Detect which cell encompasses the target text, then output its (x, y) center coordinate. 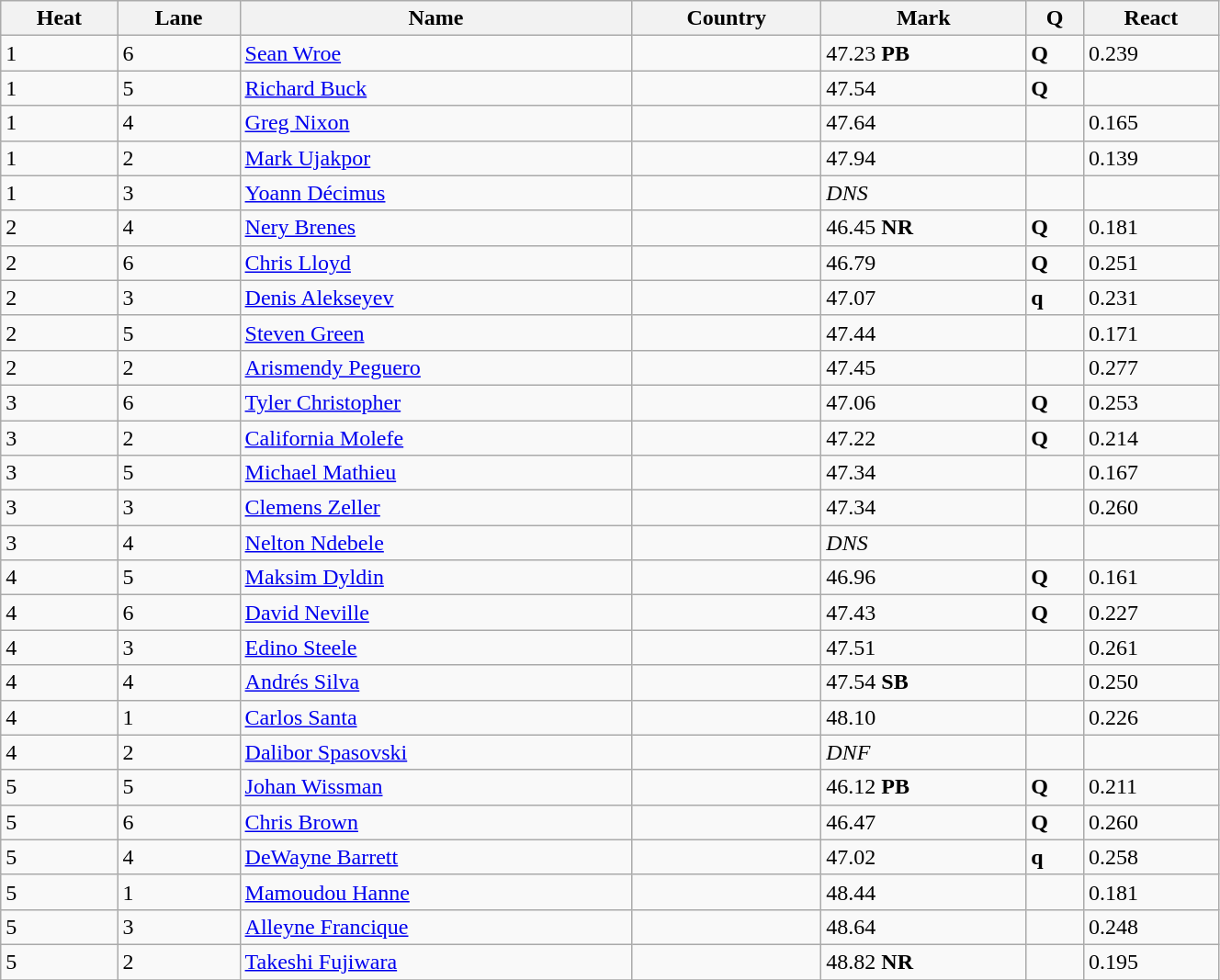
Dalibor Spasovski (435, 752)
47.54 SB (924, 682)
0.250 (1150, 682)
Greg Nixon (435, 123)
Carlos Santa (435, 717)
Name (435, 18)
0.211 (1150, 787)
Andrés Silva (435, 682)
Mamoudou Hanne (435, 892)
48.64 (924, 927)
Denis Alekseyev (435, 298)
Country (727, 18)
0.226 (1150, 717)
0.248 (1150, 927)
48.44 (924, 892)
0.161 (1150, 578)
Nelton Ndebele (435, 543)
47.23 PB (924, 53)
Johan Wissman (435, 787)
47.06 (924, 402)
Edino Steele (435, 648)
Nery Brenes (435, 228)
0.258 (1150, 857)
Steven Green (435, 332)
0.171 (1150, 332)
Heat (59, 18)
46.79 (924, 263)
Richard Buck (435, 88)
48.82 NR (924, 962)
46.96 (924, 578)
47.22 (924, 438)
0.261 (1150, 648)
0.239 (1150, 53)
California Molefe (435, 438)
47.02 (924, 857)
Chris Brown (435, 822)
Mark Ujakpor (435, 158)
47.07 (924, 298)
47.94 (924, 158)
47.64 (924, 123)
0.251 (1150, 263)
Alleyne Francique (435, 927)
Arismendy Peguero (435, 367)
0.277 (1150, 367)
47.44 (924, 332)
0.227 (1150, 613)
Takeshi Fujiwara (435, 962)
React (1150, 18)
47.45 (924, 367)
46.12 PB (924, 787)
46.47 (924, 822)
0.214 (1150, 438)
0.253 (1150, 402)
DNF (924, 752)
46.45 NR (924, 228)
Chris Lloyd (435, 263)
0.139 (1150, 158)
0.195 (1150, 962)
0.165 (1150, 123)
48.10 (924, 717)
Tyler Christopher (435, 402)
Lane (178, 18)
0.231 (1150, 298)
Maksim Dyldin (435, 578)
47.51 (924, 648)
David Neville (435, 613)
Clemens Zeller (435, 508)
Mark (924, 18)
47.43 (924, 613)
DeWayne Barrett (435, 857)
Yoann Décimus (435, 193)
0.167 (1150, 473)
Michael Mathieu (435, 473)
Sean Wroe (435, 53)
47.54 (924, 88)
